Provide the [x, y] coordinate of the cell's center where the given text is located.  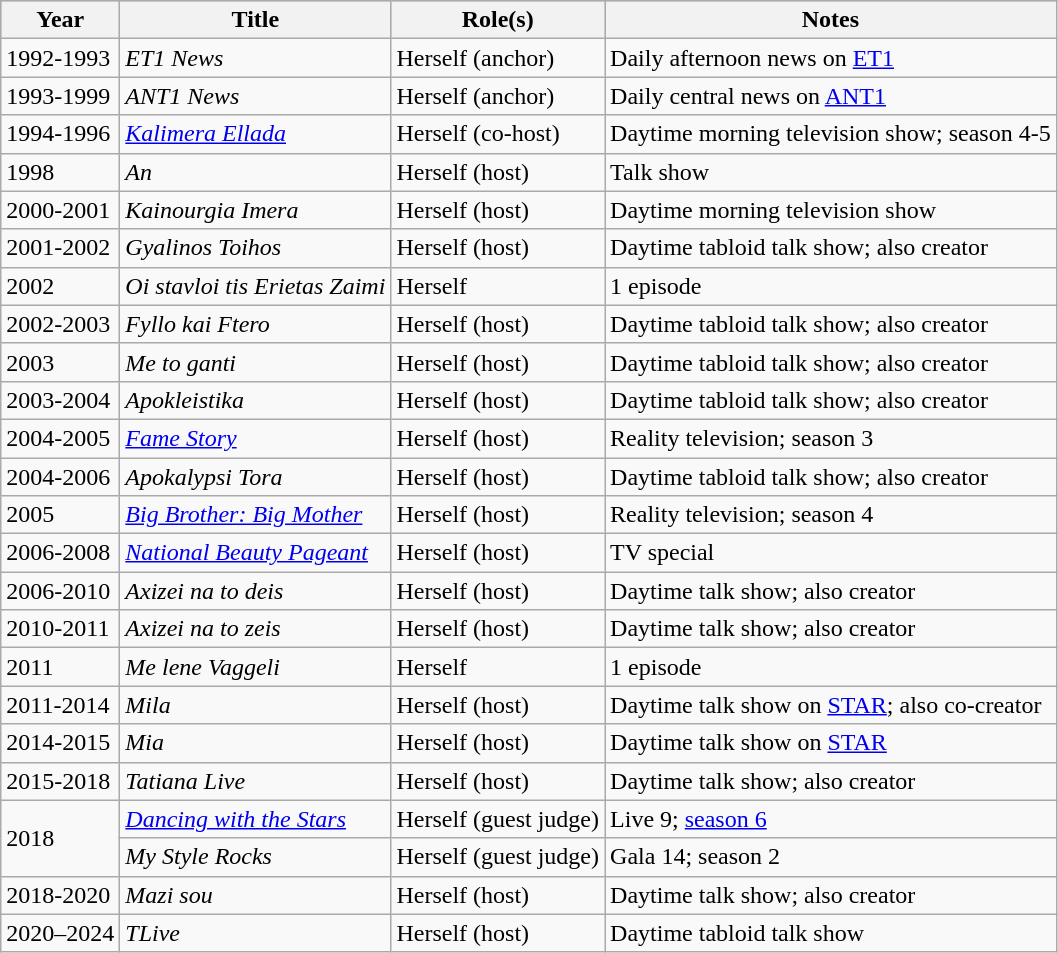
2011 [60, 667]
1993-1999 [60, 96]
Mia [256, 743]
Daily afternoon news on ET1 [831, 58]
Daytime tabloid talk show [831, 933]
Daytime talk show on STAR [831, 743]
2006-2010 [60, 591]
Apokalypsi Tora [256, 477]
An [256, 172]
Reality television; season 3 [831, 438]
2004-2005 [60, 438]
TV special [831, 553]
2010-2011 [60, 629]
2000-2001 [60, 210]
Dancing with the Stars [256, 819]
Apokleistika [256, 400]
Reality television; season 4 [831, 515]
Notes [831, 20]
Mila [256, 705]
1998 [60, 172]
Daytime morning television show [831, 210]
Axizei na to zeis [256, 629]
ANT1 News [256, 96]
2020–2024 [60, 933]
Me to ganti [256, 362]
Fame Story [256, 438]
Role(s) [498, 20]
Daytime morning television show; season 4-5 [831, 134]
Kalimera Ellada [256, 134]
2002-2003 [60, 324]
Live 9; season 6 [831, 819]
2006-2008 [60, 553]
Tatiana Live [256, 781]
Year [60, 20]
Mazi sou [256, 895]
Daytime talk show on STAR; also co-creator [831, 705]
2018 [60, 838]
2011-2014 [60, 705]
1994-1996 [60, 134]
2003 [60, 362]
Kainourgia Imera [256, 210]
National Beauty Pageant [256, 553]
2001-2002 [60, 248]
Axizei na to deis [256, 591]
Fyllo kai Ftero [256, 324]
2015-2018 [60, 781]
Title [256, 20]
2004-2006 [60, 477]
TLive [256, 933]
2018-2020 [60, 895]
2014-2015 [60, 743]
Big Brother: Big Mother [256, 515]
Daily central news on ANT1 [831, 96]
Herself (co-host) [498, 134]
2002 [60, 286]
Oi stavloi tis Erietas Zaimi [256, 286]
2003-2004 [60, 400]
My Style Rocks [256, 857]
2005 [60, 515]
Gala 14; season 2 [831, 857]
ET1 News [256, 58]
Gyalinos Toihos [256, 248]
Me lene Vaggeli [256, 667]
1992-1993 [60, 58]
Talk show [831, 172]
